From the cell containing the given text, extract its center point as (x, y) coordinate. 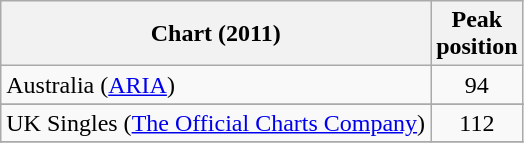
112 (477, 123)
94 (477, 85)
UK Singles (The Official Charts Company) (216, 123)
Peakposition (477, 34)
Australia (ARIA) (216, 85)
Chart (2011) (216, 34)
